Output the [X, Y] coordinate of the center of the cell containing the given text.  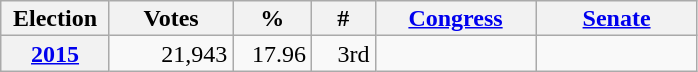
17.96 [272, 54]
Senate [616, 18]
% [272, 18]
# [343, 18]
3rd [343, 54]
Election [56, 18]
21,943 [171, 54]
Congress [456, 18]
2015 [56, 54]
Votes [171, 18]
